Identify which cell holds the provided text, then report its (x, y) central coordinate. 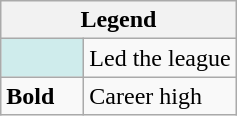
Bold (42, 96)
Led the league (160, 58)
Legend (118, 20)
Career high (160, 96)
